Return (X, Y) of the center of cell containing provided text 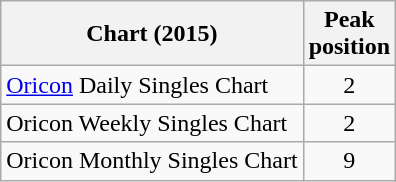
9 (349, 161)
Oricon Weekly Singles Chart (152, 123)
Oricon Daily Singles Chart (152, 85)
Oricon Monthly Singles Chart (152, 161)
Chart (2015) (152, 34)
Peakposition (349, 34)
